From the cell containing the given text, extract its center point as [x, y] coordinate. 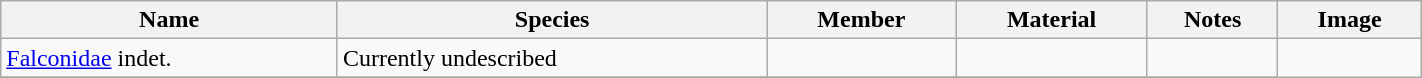
Notes [1212, 20]
Member [862, 20]
Material [1052, 20]
Species [552, 20]
Falconidae indet. [170, 58]
Currently undescribed [552, 58]
Name [170, 20]
Image [1350, 20]
